Find where the given text appears and provide that cell's center as (X, Y) coordinate. 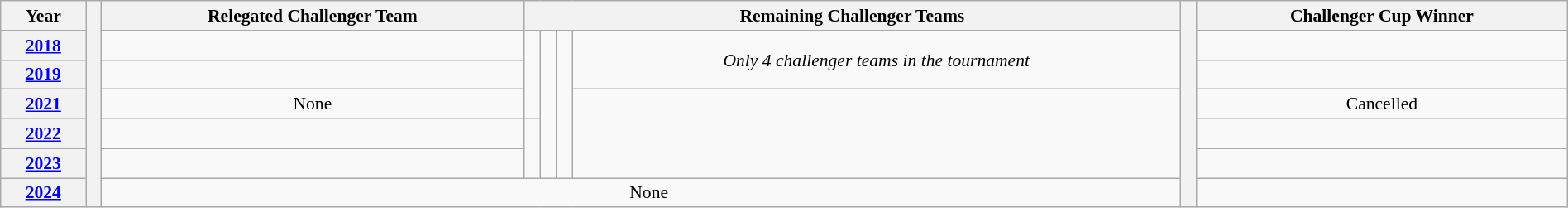
Cancelled (1383, 104)
2022 (43, 134)
Only 4 challenger teams in the tournament (877, 60)
Relegated Challenger Team (313, 16)
Year (43, 16)
Remaining Challenger Teams (852, 16)
2019 (43, 75)
2018 (43, 46)
2021 (43, 104)
Challenger Cup Winner (1383, 16)
2023 (43, 163)
2024 (43, 193)
